From the cell containing the given text, extract its center point as [x, y] coordinate. 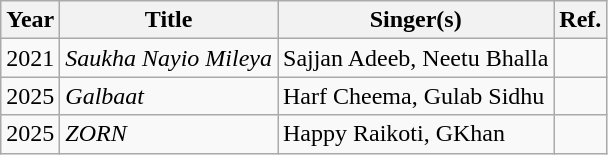
Harf Cheema, Gulab Sidhu [416, 96]
Title [169, 20]
Singer(s) [416, 20]
Saukha Nayio Mileya [169, 58]
ZORN [169, 134]
Ref. [580, 20]
Year [30, 20]
Sajjan Adeeb, Neetu Bhalla [416, 58]
Happy Raikoti, GKhan [416, 134]
Galbaat [169, 96]
2021 [30, 58]
